For the text-containing cell, return its midpoint in [x, y] coordinate format. 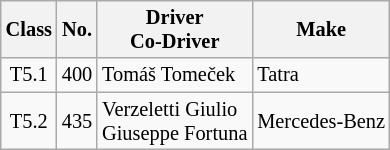
Tatra [321, 75]
Verzeletti Giulio Giuseppe Fortuna [174, 121]
Class [29, 29]
Mercedes-Benz [321, 121]
Make [321, 29]
T5.1 [29, 75]
T5.2 [29, 121]
400 [77, 75]
No. [77, 29]
435 [77, 121]
Tomáš Tomeček [174, 75]
DriverCo-Driver [174, 29]
